Locate the cell with the specified text and output its [x, y] center coordinate. 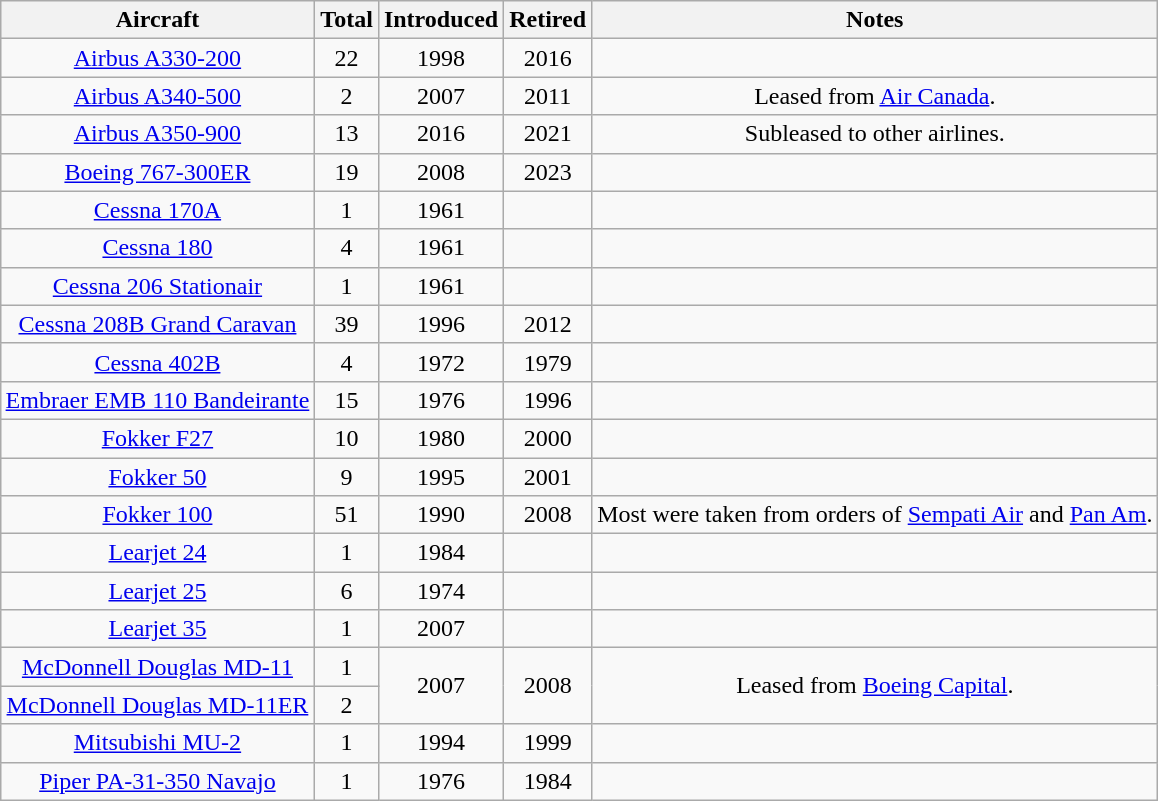
2012 [548, 324]
15 [347, 400]
2011 [548, 96]
2000 [548, 438]
Fokker 50 [158, 477]
51 [347, 515]
19 [347, 172]
Fokker F27 [158, 438]
Retired [548, 20]
Subleased to other airlines. [875, 134]
Learjet 25 [158, 591]
Piper PA-31-350 Navajo [158, 781]
1974 [440, 591]
Cessna 170A [158, 210]
Learjet 35 [158, 629]
6 [347, 591]
1972 [440, 362]
1995 [440, 477]
Boeing 767-300ER [158, 172]
2001 [548, 477]
Total [347, 20]
Airbus A340-500 [158, 96]
1994 [440, 743]
Embraer EMB 110 Bandeirante [158, 400]
Leased from Air Canada. [875, 96]
9 [347, 477]
Cessna 208B Grand Caravan [158, 324]
2021 [548, 134]
Learjet 24 [158, 553]
10 [347, 438]
Airbus A330-200 [158, 58]
Airbus A350-900 [158, 134]
22 [347, 58]
Cessna 180 [158, 248]
McDonnell Douglas MD-11ER [158, 705]
Aircraft [158, 20]
1980 [440, 438]
13 [347, 134]
1990 [440, 515]
Cessna 206 Stationair [158, 286]
Cessna 402B [158, 362]
Introduced [440, 20]
Notes [875, 20]
Fokker 100 [158, 515]
2023 [548, 172]
Mitsubishi MU-2 [158, 743]
McDonnell Douglas MD-11 [158, 667]
1979 [548, 362]
Leased from Boeing Capital. [875, 686]
39 [347, 324]
1998 [440, 58]
1999 [548, 743]
Most were taken from orders of Sempati Air and Pan Am. [875, 515]
